Provide the (X, Y) coordinate of the cell's center where the given text is located.  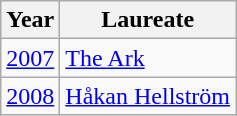
Year (30, 20)
2007 (30, 58)
Håkan Hellström (148, 96)
The Ark (148, 58)
Laureate (148, 20)
2008 (30, 96)
